Capture the cell that displays the provided text and extract its [x, y] central coordinate. 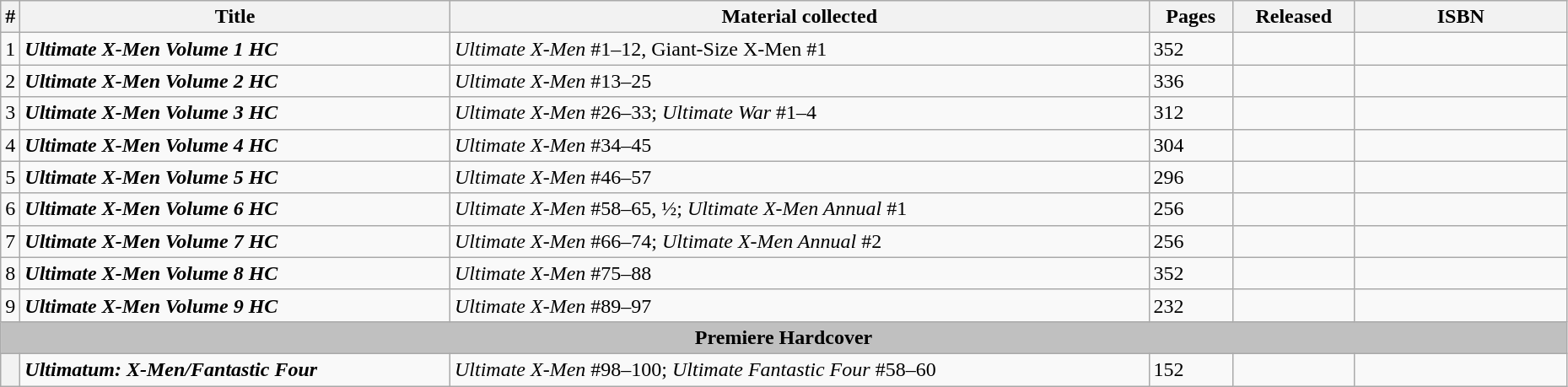
3 [10, 113]
304 [1191, 145]
Ultimate X-Men #46–57 [800, 177]
Ultimate X-Men #89–97 [800, 305]
Ultimate X-Men Volume 1 HC [235, 49]
336 [1191, 81]
ISBN [1461, 17]
5 [10, 177]
Ultimate X-Men Volume 6 HC [235, 209]
Ultimate X-Men #26–33; Ultimate War #1–4 [800, 113]
1 [10, 49]
Ultimate X-Men #66–74; Ultimate X-Men Annual #2 [800, 241]
9 [10, 305]
7 [10, 241]
Ultimate X-Men Volume 5 HC [235, 177]
Title [235, 17]
Pages [1191, 17]
232 [1191, 305]
Ultimate X-Men Volume 2 HC [235, 81]
Premiere Hardcover [784, 337]
Ultimatum: X-Men/Fantastic Four [235, 369]
8 [10, 273]
Released [1294, 17]
312 [1191, 113]
296 [1191, 177]
Ultimate X-Men Volume 4 HC [235, 145]
Ultimate X-Men Volume 3 HC [235, 113]
Ultimate X-Men #98–100; Ultimate Fantastic Four #58–60 [800, 369]
2 [10, 81]
6 [10, 209]
Ultimate X-Men Volume 8 HC [235, 273]
Ultimate X-Men Volume 7 HC [235, 241]
Ultimate X-Men Volume 9 HC [235, 305]
Material collected [800, 17]
Ultimate X-Men #13–25 [800, 81]
4 [10, 145]
# [10, 17]
Ultimate X-Men #1–12, Giant-Size X-Men #1 [800, 49]
Ultimate X-Men #75–88 [800, 273]
Ultimate X-Men #34–45 [800, 145]
152 [1191, 369]
Ultimate X-Men #58–65, ½; Ultimate X-Men Annual #1 [800, 209]
